Output the (x, y) coordinate of the center of the cell containing the given text.  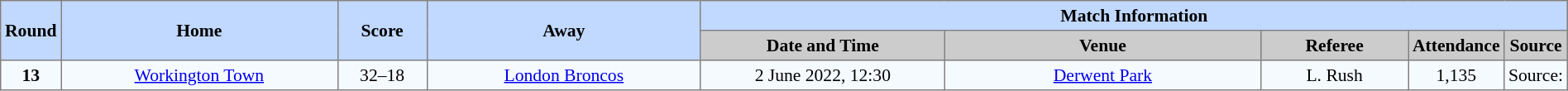
Derwent Park (1102, 75)
Score (382, 31)
Workington Town (199, 75)
Attendance (1456, 45)
Away (564, 31)
1,135 (1456, 75)
32–18 (382, 75)
2 June 2022, 12:30 (822, 75)
Date and Time (822, 45)
Round (31, 31)
Referee (1335, 45)
Source (1536, 45)
Source: (1536, 75)
Match Information (1134, 16)
13 (31, 75)
Venue (1102, 45)
Home (199, 31)
London Broncos (564, 75)
L. Rush (1335, 75)
